Determine the [x, y] coordinate at the center of the cell enclosing the given text.  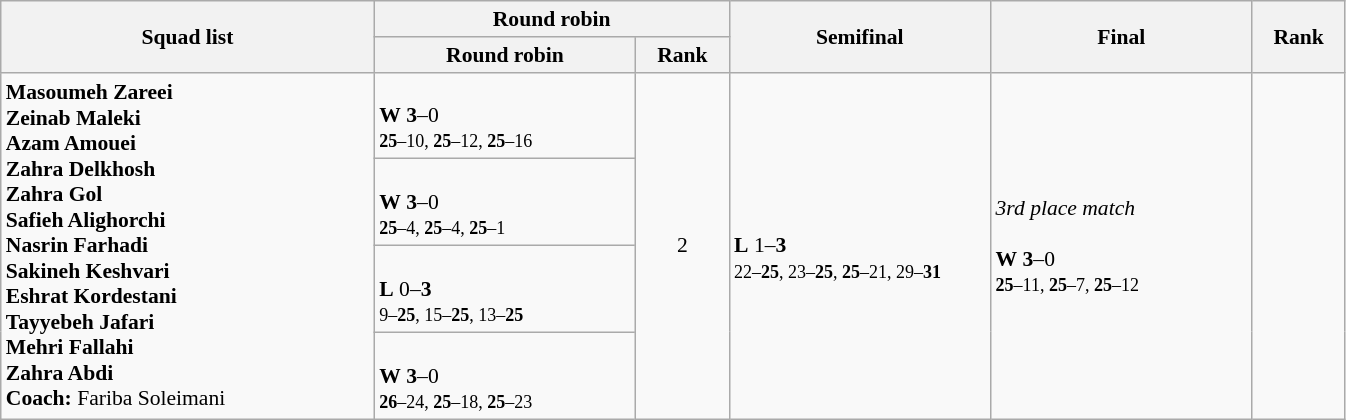
W 3–025–4, 25–4, 25–1 [504, 202]
Final [1120, 36]
L 0–39–25, 15–25, 13–25 [504, 290]
Squad list [188, 36]
W 3–026–24, 25–18, 25–23 [504, 376]
2 [682, 245]
W 3–025–10, 25–12, 25–16 [504, 116]
3rd place matchW 3–025–11, 25–7, 25–12 [1120, 245]
Semifinal [860, 36]
L 1–322–25, 23–25, 25–21, 29–31 [860, 245]
